Determine the [X, Y] coordinate at the center of the cell enclosing the given text.  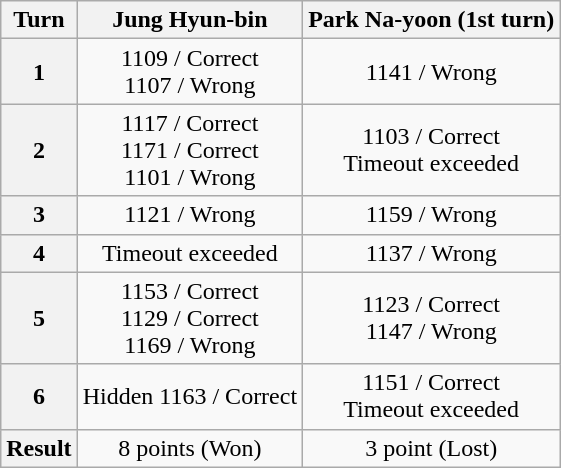
3 [39, 215]
2 [39, 150]
1117 / Correct 1171 / Correct 1101 / Wrong [190, 150]
1123 / Correct 1147 / Wrong [432, 318]
1109 / Correct 1107 / Wrong [190, 72]
Timeout exceeded [190, 253]
Jung Hyun-bin [190, 20]
6 [39, 396]
1153 / Correct 1129 / Correct 1169 / Wrong [190, 318]
Turn [39, 20]
1103 / Correct Timeout exceeded [432, 150]
1 [39, 72]
3 point (Lost) [432, 448]
1151 / Correct Timeout exceeded [432, 396]
8 points (Won) [190, 448]
1159 / Wrong [432, 215]
Result [39, 448]
1141 / Wrong [432, 72]
Hidden 1163 / Correct [190, 396]
1121 / Wrong [190, 215]
Park Na-yoon (1st turn) [432, 20]
1137 / Wrong [432, 253]
5 [39, 318]
4 [39, 253]
